Search for the cell housing the specified text and yield its [x, y] center coordinate. 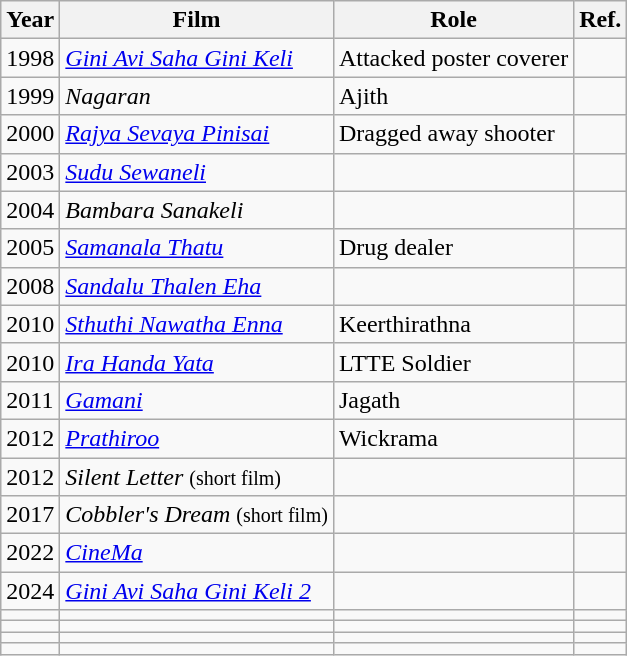
Attacked poster coverer [453, 58]
Dragged away shooter [453, 134]
Nagaran [197, 96]
2003 [30, 172]
2024 [30, 591]
CineMa [197, 553]
Year [30, 20]
Samanala Thatu [197, 248]
Prathiroo [197, 438]
Sandalu Thalen Eha [197, 286]
Gini Avi Saha Gini Keli 2 [197, 591]
LTTE Soldier [453, 362]
Drug dealer [453, 248]
Silent Letter (short film) [197, 477]
Wickrama [453, 438]
Sudu Sewaneli [197, 172]
2008 [30, 286]
Ref. [600, 20]
2022 [30, 553]
Cobbler's Dream (short film) [197, 515]
Ira Handa Yata [197, 362]
2011 [30, 400]
2005 [30, 248]
2017 [30, 515]
Sthuthi Nawatha Enna [197, 324]
Gamani [197, 400]
Ajith [453, 96]
1998 [30, 58]
Rajya Sevaya Pinisai [197, 134]
2004 [30, 210]
Gini Avi Saha Gini Keli [197, 58]
2000 [30, 134]
Film [197, 20]
1999 [30, 96]
Jagath [453, 400]
Bambara Sanakeli [197, 210]
Role [453, 20]
Keerthirathna [453, 324]
